Extract the [x, y] coordinate from the center of the cell holding the provided text.  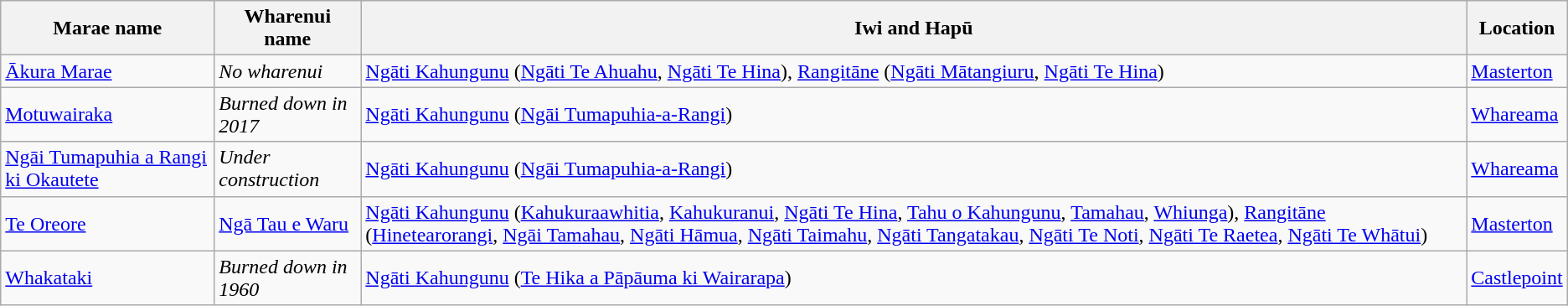
Ngāti Kahungunu (Te Hika a Pāpāuma ki Wairarapa) [914, 278]
Castlepoint [1517, 278]
Motuwairaka [107, 114]
Ngā Tau e Waru [288, 223]
Ākura Marae [107, 71]
Ngāti Kahungunu (Ngāti Te Ahuahu, Ngāti Te Hina), Rangitāne (Ngāti Mātangiuru, Ngāti Te Hina) [914, 71]
Marae name [107, 29]
Location [1517, 29]
Te Oreore [107, 223]
Ngāi Tumapuhia a Rangi ki Okautete [107, 169]
Burned down in 2017 [288, 114]
No wharenui [288, 71]
Under construction [288, 169]
Wharenui name [288, 29]
Whakataki [107, 278]
Burned down in 1960 [288, 278]
Iwi and Hapū [914, 29]
